Identify which cell holds the provided text, then report its [X, Y] central coordinate. 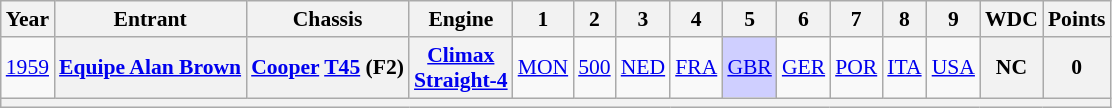
USA [954, 68]
NED [643, 68]
1 [544, 19]
ITA [904, 68]
WDC [1012, 19]
5 [750, 19]
POR [856, 68]
Cooper T45 (F2) [328, 68]
6 [804, 19]
1959 [28, 68]
NC [1012, 68]
8 [904, 19]
Points [1077, 19]
Entrant [150, 19]
Year [28, 19]
GER [804, 68]
9 [954, 19]
Engine [461, 19]
0 [1077, 68]
Equipe Alan Brown [150, 68]
Chassis [328, 19]
ClimaxStraight-4 [461, 68]
3 [643, 19]
7 [856, 19]
MON [544, 68]
4 [696, 19]
GBR [750, 68]
2 [594, 19]
FRA [696, 68]
500 [594, 68]
